Search for the cell housing the specified text and yield its [X, Y] center coordinate. 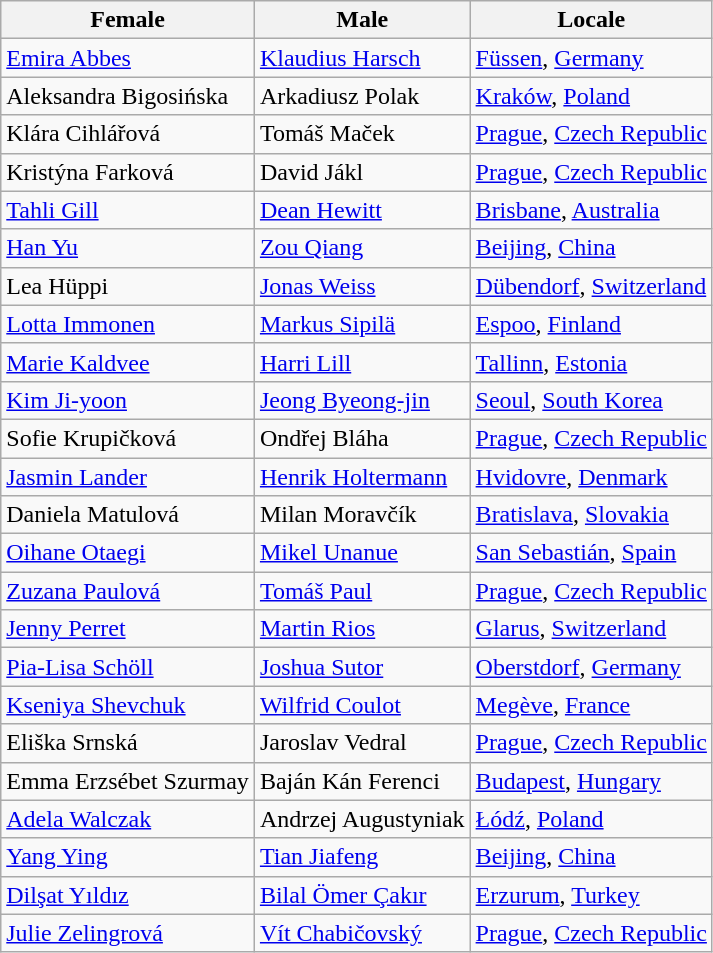
Julie Zelingrová [128, 933]
Adela Walczak [128, 819]
Andrzej Augustyniak [362, 819]
Brisbane, Australia [591, 210]
Jasmin Lander [128, 477]
Klára Cihlářová [128, 134]
Oihane Otaegi [128, 553]
Ondřej Bláha [362, 438]
Wilfrid Coulot [362, 705]
Budapest, Hungary [591, 781]
Kseniya Shevchuk [128, 705]
Tian Jiafeng [362, 857]
Martin Rios [362, 629]
Sofie Krupičková [128, 438]
Emma Erzsébet Szurmay [128, 781]
Male [362, 20]
Seoul, South Korea [591, 400]
Female [128, 20]
Klaudius Harsch [362, 58]
Locale [591, 20]
Oberstdorf, Germany [591, 667]
Jeong Byeong-jin [362, 400]
Kim Ji-yoon [128, 400]
Arkadiusz Polak [362, 96]
Joshua Sutor [362, 667]
Dean Hewitt [362, 210]
Henrik Holtermann [362, 477]
Vít Chabičovský [362, 933]
Tahli Gill [128, 210]
Łódź, Poland [591, 819]
Harri Lill [362, 362]
Pia-Lisa Schöll [128, 667]
Jaroslav Vedral [362, 743]
Kristýna Farková [128, 172]
Tallinn, Estonia [591, 362]
Dübendorf, Switzerland [591, 286]
Bilal Ömer Çakır [362, 895]
Lea Hüppi [128, 286]
Hvidovre, Denmark [591, 477]
Eliška Srnská [128, 743]
Yang Ying [128, 857]
Emira Abbes [128, 58]
Daniela Matulová [128, 515]
Milan Moravčík [362, 515]
Tomáš Paul [362, 591]
Kraków, Poland [591, 96]
Lotta Immonen [128, 324]
Glarus, Switzerland [591, 629]
David Jákl [362, 172]
Mikel Unanue [362, 553]
Jonas Weiss [362, 286]
Zou Qiang [362, 248]
Marie Kaldvee [128, 362]
Zuzana Paulová [128, 591]
Erzurum, Turkey [591, 895]
San Sebastián, Spain [591, 553]
Han Yu [128, 248]
Markus Sipilä [362, 324]
Dilşat Yıldız [128, 895]
Aleksandra Bigosińska [128, 96]
Megève, France [591, 705]
Jenny Perret [128, 629]
Bratislava, Slovakia [591, 515]
Füssen, Germany [591, 58]
Tomáš Maček [362, 134]
Baján Kán Ferenci [362, 781]
Espoo, Finland [591, 324]
